Return the (x, y) coordinate for the center point of the cell that contains the specified text.  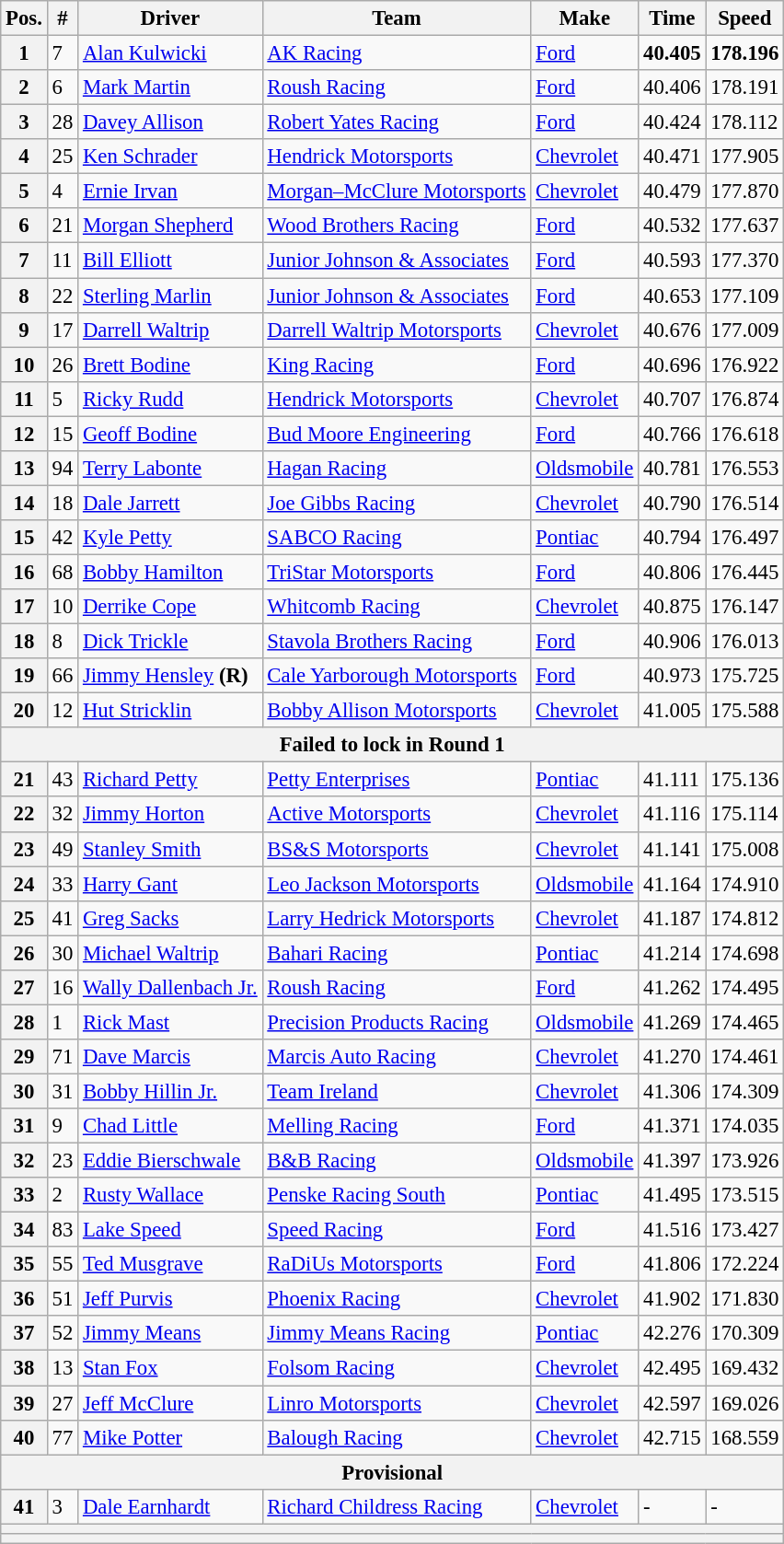
Dale Jarrett (170, 503)
Jeff Purvis (170, 1299)
174.698 (745, 953)
176.874 (745, 399)
Bobby Allison Motorsports (397, 711)
175.588 (745, 711)
173.515 (745, 1195)
174.309 (745, 1091)
35 (24, 1264)
Team (397, 18)
34 (24, 1230)
Ken Schrader (170, 157)
Penske Racing South (397, 1195)
174.495 (745, 988)
Speed (745, 18)
Stavola Brothers Racing (397, 642)
Marcis Auto Racing (397, 1057)
177.009 (745, 330)
177.109 (745, 296)
Linro Motorsports (397, 1403)
175.136 (745, 780)
68 (63, 572)
Cale Yarborough Motorsports (397, 676)
Active Motorsports (397, 815)
177.870 (745, 192)
Hut Stricklin (170, 711)
Alan Kulwicki (170, 53)
Wally Dallenbach Jr. (170, 988)
174.035 (745, 1126)
40.794 (672, 538)
Bobby Hamilton (170, 572)
Darrell Waltrip Motorsports (397, 330)
41.902 (672, 1299)
40.696 (672, 365)
41.516 (672, 1230)
Terry Labonte (170, 469)
94 (63, 469)
Eddie Bierschwale (170, 1161)
176.514 (745, 503)
Ernie Irvan (170, 192)
Melling Racing (397, 1126)
40.593 (672, 261)
41.214 (672, 953)
RaDiUs Motorsports (397, 1264)
174.910 (745, 884)
41.262 (672, 988)
43 (63, 780)
Morgan Shepherd (170, 226)
174.465 (745, 1022)
40.790 (672, 503)
Jimmy Means Racing (397, 1334)
Michael Waltrip (170, 953)
174.812 (745, 918)
Dave Marcis (170, 1057)
40.479 (672, 192)
29 (24, 1057)
Make (585, 18)
40.424 (672, 122)
Team Ireland (397, 1091)
41.116 (672, 815)
40.781 (672, 469)
Sterling Marlin (170, 296)
66 (63, 676)
41.269 (672, 1022)
52 (63, 1334)
Dale Earnhardt (170, 1506)
37 (24, 1334)
Petty Enterprises (397, 780)
173.427 (745, 1230)
Derrike Cope (170, 607)
176.497 (745, 538)
40.906 (672, 642)
40.973 (672, 676)
Leo Jackson Motorsports (397, 884)
176.013 (745, 642)
20 (24, 711)
41.806 (672, 1264)
Wood Brothers Racing (397, 226)
Precision Products Racing (397, 1022)
Davey Allison (170, 122)
42 (63, 538)
Bud Moore Engineering (397, 434)
178.196 (745, 53)
Time (672, 18)
SABCO Racing (397, 538)
40.406 (672, 87)
41.397 (672, 1161)
Hagan Racing (397, 469)
169.432 (745, 1368)
Richard Petty (170, 780)
Jimmy Horton (170, 815)
Ted Musgrave (170, 1264)
175.008 (745, 849)
Failed to lock in Round 1 (392, 745)
178.112 (745, 122)
40.875 (672, 607)
40.766 (672, 434)
172.224 (745, 1264)
Greg Sacks (170, 918)
41.495 (672, 1195)
40.676 (672, 330)
Darrell Waltrip (170, 330)
Stanley Smith (170, 849)
55 (63, 1264)
Dick Trickle (170, 642)
176.147 (745, 607)
Larry Hedrick Motorsports (397, 918)
Bahari Racing (397, 953)
Rick Mast (170, 1022)
40 (24, 1437)
King Racing (397, 365)
42.276 (672, 1334)
Chad Little (170, 1126)
Kyle Petty (170, 538)
Geoff Bodine (170, 434)
51 (63, 1299)
Whitcomb Racing (397, 607)
177.370 (745, 261)
168.559 (745, 1437)
40.806 (672, 572)
Lake Speed (170, 1230)
Provisional (392, 1472)
Speed Racing (397, 1230)
41.187 (672, 918)
Stan Fox (170, 1368)
19 (24, 676)
24 (24, 884)
B&B Racing (397, 1161)
173.926 (745, 1161)
40.532 (672, 226)
49 (63, 849)
Morgan–McClure Motorsports (397, 192)
170.309 (745, 1334)
176.922 (745, 365)
41.371 (672, 1126)
Bill Elliott (170, 261)
40.653 (672, 296)
42.597 (672, 1403)
41.141 (672, 849)
Mark Martin (170, 87)
Pos. (24, 18)
41.270 (672, 1057)
41.111 (672, 780)
40.405 (672, 53)
Driver (170, 18)
169.026 (745, 1403)
77 (63, 1437)
Rusty Wallace (170, 1195)
175.725 (745, 676)
176.445 (745, 572)
Phoenix Racing (397, 1299)
175.114 (745, 815)
Balough Racing (397, 1437)
Harry Gant (170, 884)
TriStar Motorsports (397, 572)
Jeff McClure (170, 1403)
14 (24, 503)
171.830 (745, 1299)
174.461 (745, 1057)
Bobby Hillin Jr. (170, 1091)
177.905 (745, 157)
41.005 (672, 711)
176.618 (745, 434)
Ricky Rudd (170, 399)
39 (24, 1403)
Richard Childress Racing (397, 1506)
# (63, 18)
41.306 (672, 1091)
42.715 (672, 1437)
40.471 (672, 157)
BS&S Motorsports (397, 849)
Jimmy Hensley (R) (170, 676)
176.553 (745, 469)
36 (24, 1299)
178.191 (745, 87)
71 (63, 1057)
Folsom Racing (397, 1368)
38 (24, 1368)
41.164 (672, 884)
Brett Bodine (170, 365)
Joe Gibbs Racing (397, 503)
40.707 (672, 399)
AK Racing (397, 53)
177.637 (745, 226)
Mike Potter (170, 1437)
83 (63, 1230)
Jimmy Means (170, 1334)
Robert Yates Racing (397, 122)
42.495 (672, 1368)
